Capture the cell that displays the provided text and extract its (x, y) central coordinate. 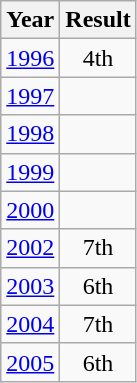
Year (30, 20)
2004 (30, 324)
2000 (30, 210)
4th (98, 58)
Result (98, 20)
2005 (30, 362)
1999 (30, 172)
1996 (30, 58)
2002 (30, 248)
1997 (30, 96)
1998 (30, 134)
2003 (30, 286)
